Provide the [X, Y] coordinate of the cell's center where the given text is located.  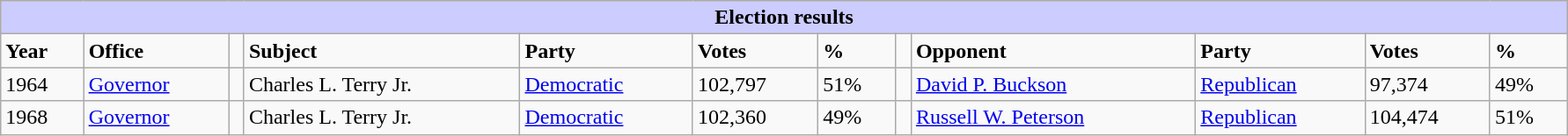
Subject [382, 51]
Year [42, 51]
102,797 [755, 84]
Russell W. Peterson [1052, 118]
102,360 [755, 118]
David P. Buckson [1052, 84]
1968 [42, 118]
104,474 [1427, 118]
Election results [785, 18]
97,374 [1427, 84]
Office [157, 51]
Opponent [1052, 51]
1964 [42, 84]
